For the text-containing cell, return its midpoint in [x, y] coordinate format. 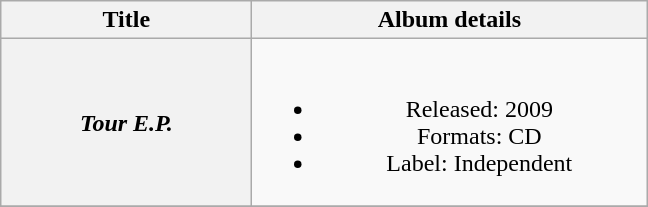
Album details [450, 20]
Title [126, 20]
Released: 2009Formats: CDLabel: Independent [450, 122]
Tour E.P. [126, 122]
